Identify which cell holds the provided text, then report its (X, Y) central coordinate. 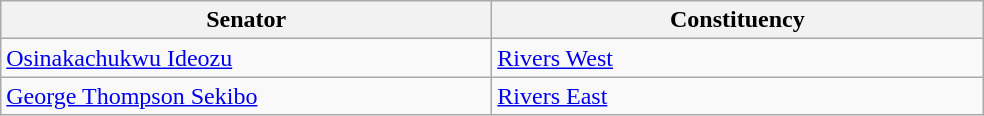
Osinakachukwu Ideozu (246, 58)
Senator (246, 20)
Rivers West (738, 58)
Rivers East (738, 96)
Constituency (738, 20)
George Thompson Sekibo (246, 96)
